Identify which cell holds the provided text, then report its [X, Y] central coordinate. 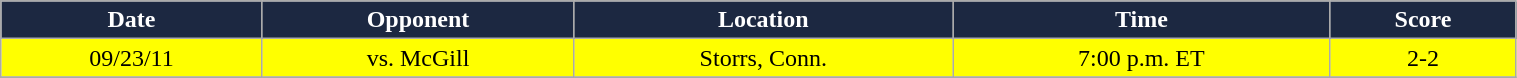
Location [764, 20]
Opponent [418, 20]
09/23/11 [132, 58]
7:00 p.m. ET [1142, 58]
Score [1423, 20]
Date [132, 20]
Time [1142, 20]
vs. McGill [418, 58]
Storrs, Conn. [764, 58]
2-2 [1423, 58]
